Extract the [x, y] coordinate from the center of the cell holding the provided text.  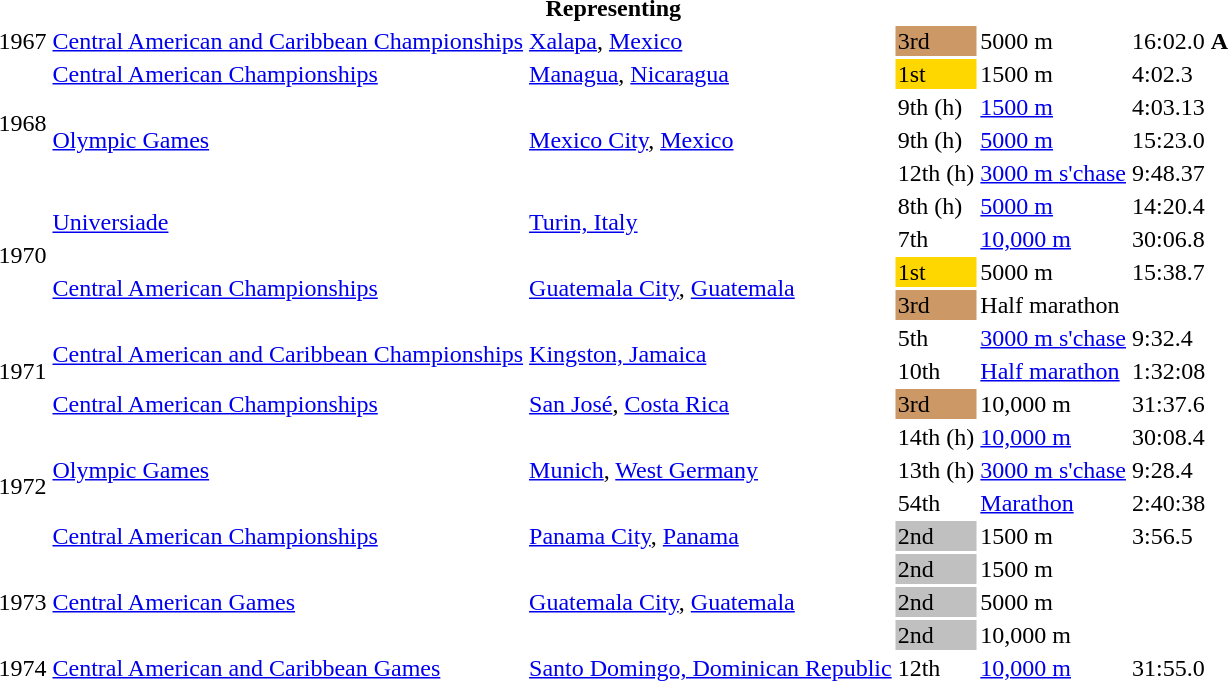
12th (h) [936, 173]
Universiade [288, 222]
54th [936, 503]
Xalapa, Mexico [711, 41]
Munich, West Germany [711, 470]
Managua, Nicaragua [711, 74]
Mexico City, Mexico [711, 140]
13th (h) [936, 470]
Turin, Italy [711, 222]
14th (h) [936, 437]
Central American Games [288, 602]
San José, Costa Rica [711, 404]
7th [936, 239]
8th (h) [936, 206]
Panama City, Panama [711, 536]
10th [936, 371]
5th [936, 338]
Marathon [1054, 503]
Kingston, Jamaica [711, 354]
